Determine the (X, Y) coordinate at the center of the cell enclosing the given text.  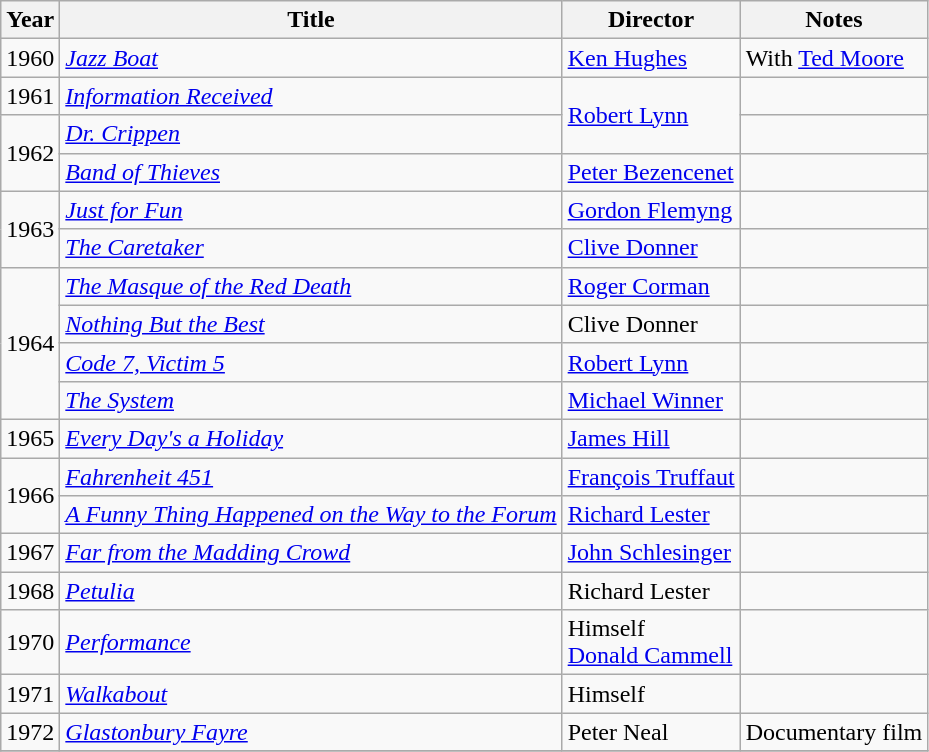
Dr. Crippen (311, 134)
Code 7, Victim 5 (311, 362)
A Funny Thing Happened on the Way to the Forum (311, 515)
John Schlesinger (651, 553)
1961 (30, 96)
Glastonbury Fayre (311, 732)
Nothing But the Best (311, 324)
Ken Hughes (651, 58)
Roger Corman (651, 286)
1968 (30, 591)
The Masque of the Red Death (311, 286)
1964 (30, 343)
James Hill (651, 438)
1967 (30, 553)
Gordon Flemyng (651, 210)
The Caretaker (311, 248)
Information Received (311, 96)
1965 (30, 438)
Notes (834, 20)
François Truffaut (651, 477)
HimselfDonald Cammell (651, 642)
The System (311, 400)
1960 (30, 58)
Peter Bezencenet (651, 172)
Fahrenheit 451 (311, 477)
1962 (30, 153)
Year (30, 20)
1971 (30, 694)
Jazz Boat (311, 58)
1972 (30, 732)
Peter Neal (651, 732)
1970 (30, 642)
Title (311, 20)
Himself (651, 694)
Far from the Madding Crowd (311, 553)
Director (651, 20)
With Ted Moore (834, 58)
Band of Thieves (311, 172)
Petulia (311, 591)
Every Day's a Holiday (311, 438)
Michael Winner (651, 400)
Performance (311, 642)
Documentary film (834, 732)
1963 (30, 229)
Just for Fun (311, 210)
1966 (30, 496)
Walkabout (311, 694)
